Identify which cell holds the provided text, then report its [X, Y] central coordinate. 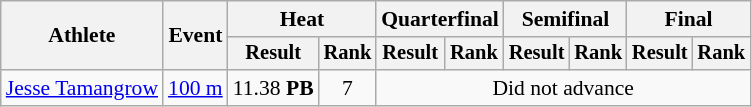
11.38 PB [274, 88]
Athlete [82, 36]
7 [348, 88]
100 m [196, 88]
Did not advance [563, 88]
Semifinal [566, 19]
Heat [302, 19]
Jesse Tamangrow [82, 88]
Final [688, 19]
Quarterfinal [440, 19]
Event [196, 36]
